Identify which cell holds the provided text, then report its (X, Y) central coordinate. 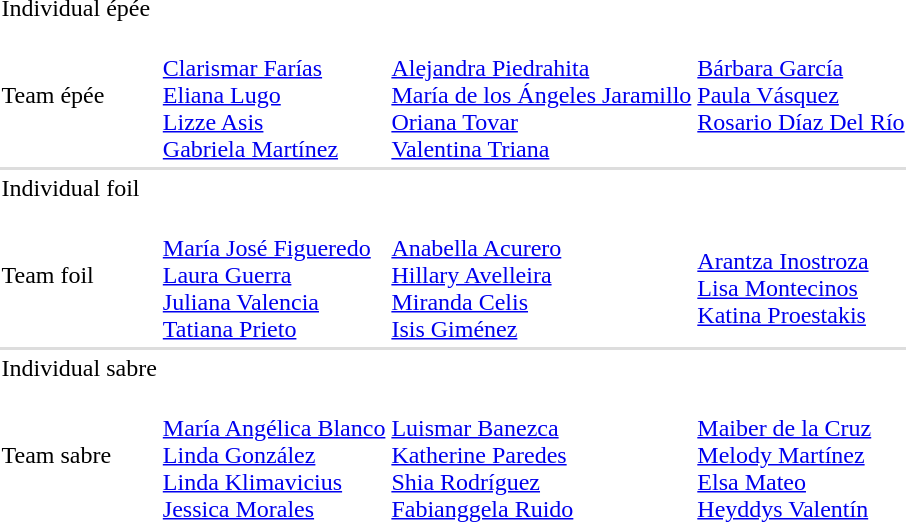
Clarismar FaríasEliana LugoLizze AsisGabriela Martínez (274, 95)
Bárbara GarcíaPaula VásquezRosario Díaz Del Río (801, 95)
María José FigueredoLaura GuerraJuliana ValenciaTatiana Prieto (274, 275)
Alejandra PiedrahitaMaría de los Ángeles JaramilloOriana TovarValentina Triana (542, 95)
Team épée (79, 95)
Anabella AcureroHillary AvelleiraMiranda CelisIsis Giménez (542, 275)
Team foil (79, 275)
Individual foil (79, 188)
Arantza InostrozaLisa MontecinosKatina Proestakis (801, 275)
Individual sabre (79, 368)
